Identify which cell holds the provided text, then report its (x, y) central coordinate. 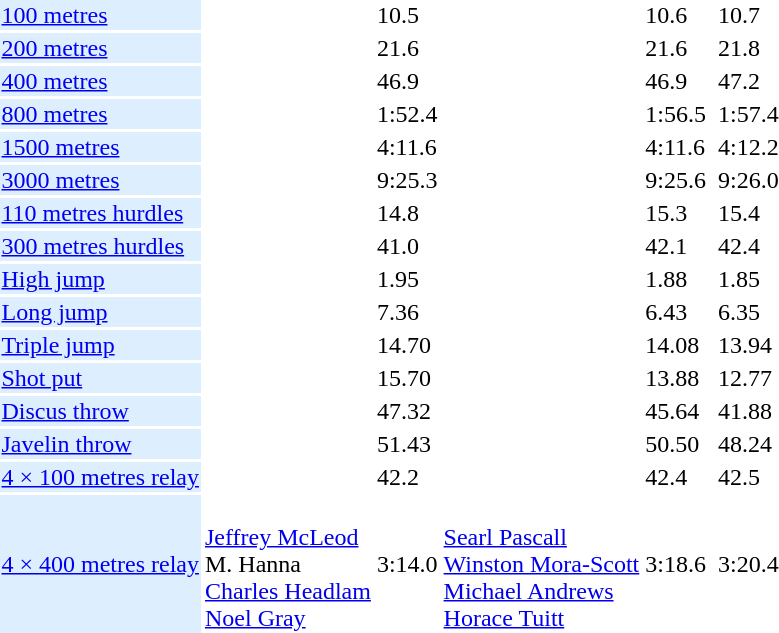
1:52.4 (407, 114)
1.88 (676, 279)
1:56.5 (676, 114)
Shot put (100, 378)
Searl Pascall Winston Mora-Scott Michael Andrews Horace Tuitt (542, 564)
14.08 (676, 345)
51.43 (407, 444)
300 metres hurdles (100, 246)
1500 metres (100, 147)
6.43 (676, 312)
10.5 (407, 15)
15.70 (407, 378)
400 metres (100, 81)
1.95 (407, 279)
4 × 100 metres relay (100, 477)
42.1 (676, 246)
4 × 400 metres relay (100, 564)
Triple jump (100, 345)
45.64 (676, 411)
14.8 (407, 213)
3:14.0 (407, 564)
Discus throw (100, 411)
14.70 (407, 345)
100 metres (100, 15)
47.32 (407, 411)
Jeffrey McLeod M. Hanna Charles Headlam Noel Gray (288, 564)
800 metres (100, 114)
3000 metres (100, 180)
42.4 (676, 477)
7.36 (407, 312)
42.2 (407, 477)
3:18.6 (676, 564)
15.3 (676, 213)
High jump (100, 279)
Long jump (100, 312)
Javelin throw (100, 444)
50.50 (676, 444)
9:25.3 (407, 180)
10.6 (676, 15)
41.0 (407, 246)
13.88 (676, 378)
110 metres hurdles (100, 213)
200 metres (100, 48)
9:25.6 (676, 180)
